Scan for the cell matching the given text and deliver its [x, y] coordinate at center. 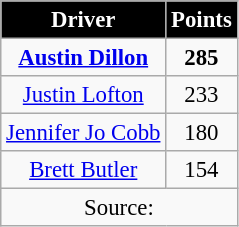
285 [202, 58]
Brett Butler [84, 170]
Austin Dillon [84, 58]
Justin Lofton [84, 95]
154 [202, 170]
Points [202, 20]
Driver [84, 20]
Jennifer Jo Cobb [84, 133]
233 [202, 95]
Source: [119, 208]
180 [202, 133]
